Determine the (X, Y) coordinate at the center of the cell enclosing the given text.  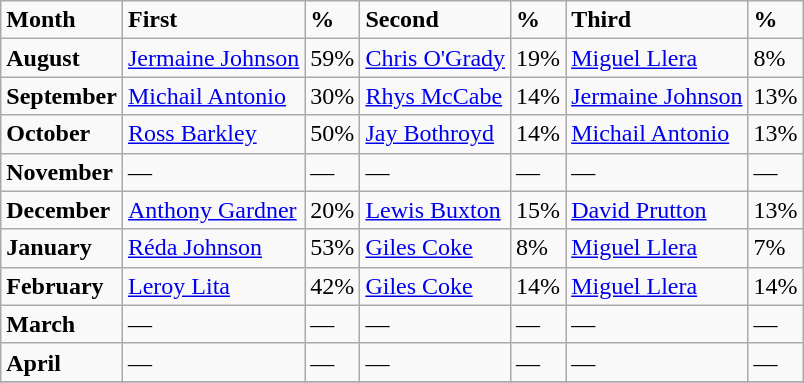
53% (332, 248)
March (62, 324)
20% (332, 210)
September (62, 96)
Month (62, 20)
November (62, 172)
7% (776, 248)
December (62, 210)
19% (538, 58)
Third (657, 20)
October (62, 134)
Réda Johnson (213, 248)
Chris O'Grady (436, 58)
42% (332, 286)
30% (332, 96)
Lewis Buxton (436, 210)
Ross Barkley (213, 134)
Second (436, 20)
August (62, 58)
Jay Bothroyd (436, 134)
15% (538, 210)
February (62, 286)
50% (332, 134)
January (62, 248)
David Prutton (657, 210)
First (213, 20)
Leroy Lita (213, 286)
Anthony Gardner (213, 210)
Rhys McCabe (436, 96)
59% (332, 58)
April (62, 362)
